Capture the cell that displays the provided text and extract its (X, Y) central coordinate. 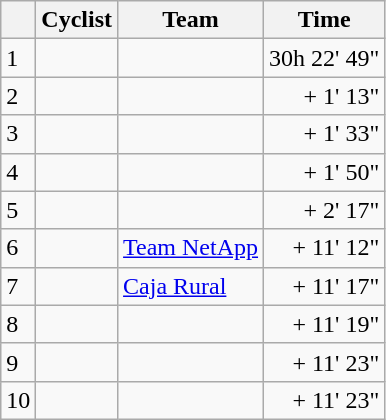
+ 11' 12" (324, 248)
1 (18, 58)
Time (324, 20)
2 (18, 96)
+ 1' 33" (324, 134)
Cyclist (77, 20)
9 (18, 362)
6 (18, 248)
3 (18, 134)
Team NetApp (191, 248)
8 (18, 324)
+ 2' 17" (324, 210)
10 (18, 400)
+ 1' 50" (324, 172)
+ 11' 19" (324, 324)
+ 11' 17" (324, 286)
5 (18, 210)
4 (18, 172)
Team (191, 20)
30h 22' 49" (324, 58)
+ 1' 13" (324, 96)
7 (18, 286)
Caja Rural (191, 286)
